Locate the cell with the specified text and output its [X, Y] center coordinate. 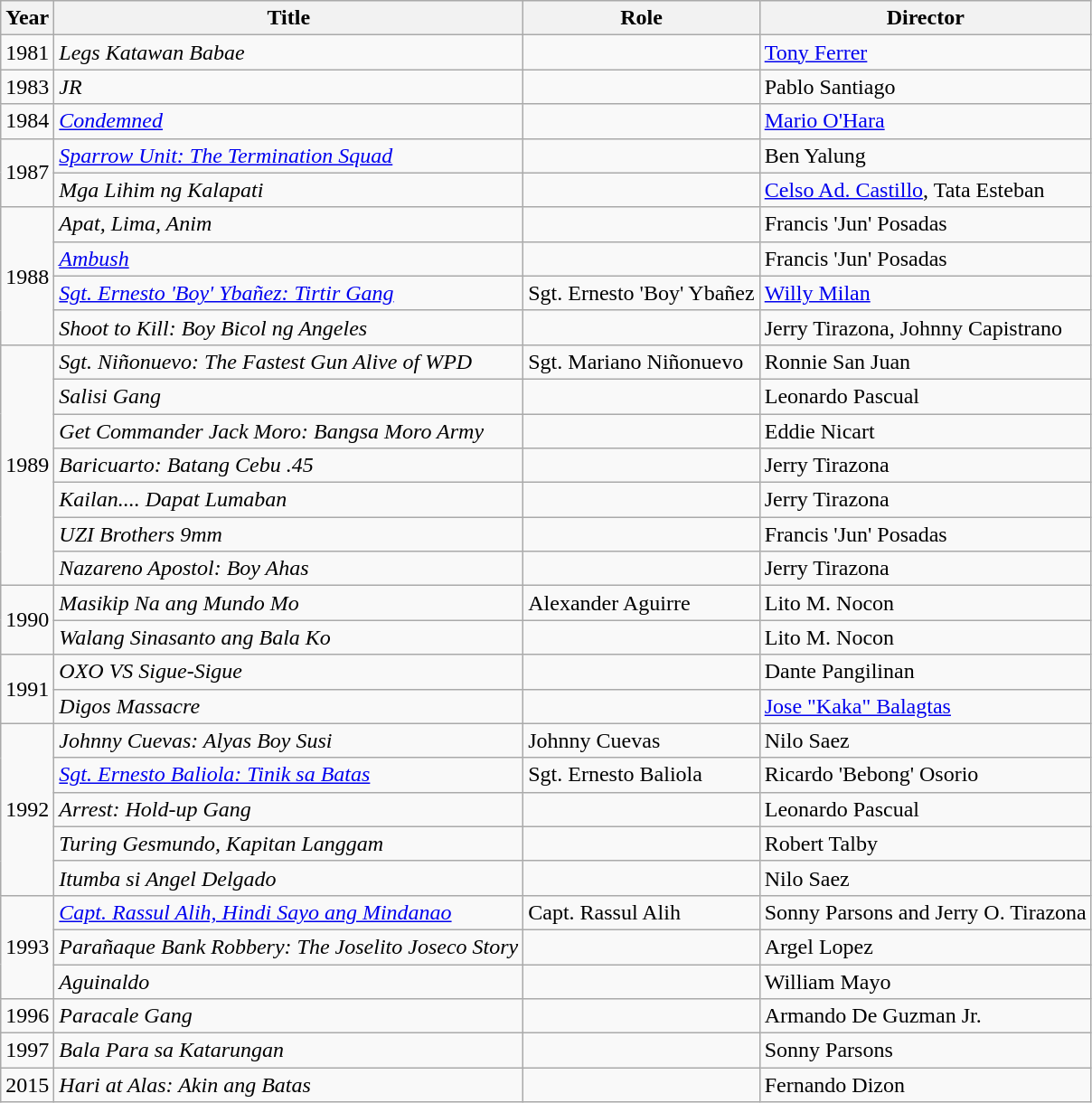
Johnny Cuevas [642, 740]
Sparrow Unit: The Termination Squad [289, 156]
Masikip Na ang Mundo Mo [289, 603]
1981 [27, 52]
Armando De Guzman Jr. [926, 1016]
Sgt. Niñonuevo: The Fastest Gun Alive of WPD [289, 362]
Paracale Gang [289, 1016]
Baricuarto: Batang Cebu .45 [289, 466]
UZI Brothers 9mm [289, 534]
Mga Lihim ng Kalapati [289, 190]
Ricardo 'Bebong' Osorio [926, 775]
Hari at Alas: Akin ang Batas [289, 1085]
Arrest: Hold-up Gang [289, 809]
Johnny Cuevas: Alyas Boy Susi [289, 740]
Apat, Lima, Anim [289, 224]
Parañaque Bank Robbery: The Joselito Joseco Story [289, 947]
Sgt. Ernesto 'Boy' Ybañez [642, 293]
William Mayo [926, 981]
Aguinaldo [289, 981]
Sgt. Ernesto Baliola: Tinik sa Batas [289, 775]
Alexander Aguirre [642, 603]
JR [289, 87]
1996 [27, 1016]
Fernando Dizon [926, 1085]
1984 [27, 121]
1988 [27, 276]
Condemned [289, 121]
2015 [27, 1085]
Pablo Santiago [926, 87]
Get Commander Jack Moro: Bangsa Moro Army [289, 431]
Jerry Tirazona, Johnny Capistrano [926, 327]
1992 [27, 809]
Jose "Kaka" Balagtas [926, 706]
Dante Pangilinan [926, 672]
Tony Ferrer [926, 52]
Role [642, 18]
1983 [27, 87]
Argel Lopez [926, 947]
Celso Ad. Castillo, Tata Esteban [926, 190]
1990 [27, 620]
Sgt. Ernesto Baliola [642, 775]
Title [289, 18]
1997 [27, 1051]
Kailan.... Dapat Lumaban [289, 500]
Sonny Parsons [926, 1051]
Sonny Parsons and Jerry O. Tirazona [926, 912]
Ambush [289, 259]
Year [27, 18]
Sgt. Ernesto 'Boy' Ybañez: Tirtir Gang [289, 293]
1987 [27, 173]
Turing Gesmundo, Kapitan Langgam [289, 844]
Willy Milan [926, 293]
Digos Massacre [289, 706]
Legs Katawan Babae [289, 52]
Itumba si Angel Delgado [289, 878]
Shoot to Kill: Boy Bicol ng Angeles [289, 327]
Bala Para sa Katarungan [289, 1051]
Nazareno Apostol: Boy Ahas [289, 569]
1991 [27, 689]
Walang Sinasanto ang Bala Ko [289, 637]
Salisi Gang [289, 396]
1993 [27, 947]
Robert Talby [926, 844]
Sgt. Mariano Niñonuevo [642, 362]
Capt. Rassul Alih [642, 912]
Capt. Rassul Alih, Hindi Sayo ang Mindanao [289, 912]
Ben Yalung [926, 156]
1989 [27, 465]
OXO VS Sigue-Sigue [289, 672]
Director [926, 18]
Eddie Nicart [926, 431]
Ronnie San Juan [926, 362]
Mario O'Hara [926, 121]
